Scan for the cell matching the given text and deliver its (x, y) coordinate at center. 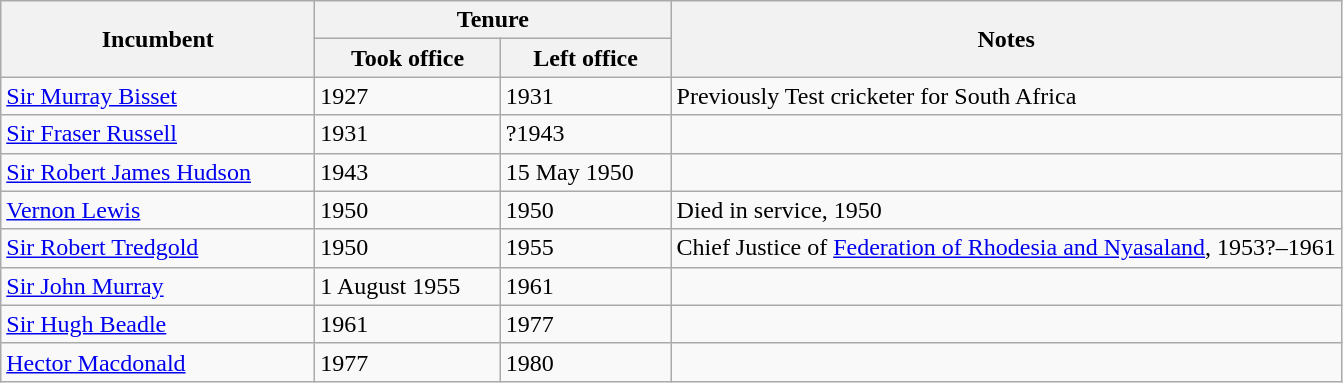
1 August 1955 (408, 286)
Notes (1006, 39)
Sir Robert James Hudson (158, 172)
Sir Fraser Russell (158, 134)
Chief Justice of Federation of Rhodesia and Nyasaland, 1953?–1961 (1006, 248)
15 May 1950 (586, 172)
Incumbent (158, 39)
1980 (586, 362)
Vernon Lewis (158, 210)
Took office (408, 58)
Sir John Murray (158, 286)
?1943 (586, 134)
Sir Murray Bisset (158, 96)
Hector Macdonald (158, 362)
Previously Test cricketer for South Africa (1006, 96)
Died in service, 1950 (1006, 210)
Left office (586, 58)
Sir Hugh Beadle (158, 324)
Sir Robert Tredgold (158, 248)
1955 (586, 248)
Tenure (493, 20)
1943 (408, 172)
1927 (408, 96)
